Return the (X, Y) coordinate for the center point of the cell that contains the specified text.  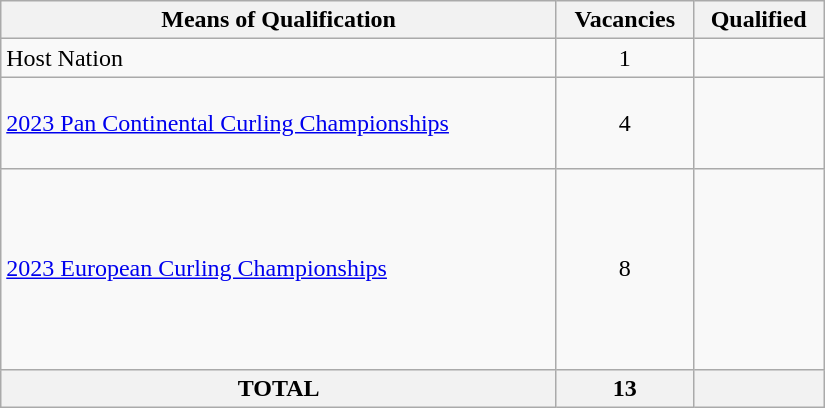
2023 Pan Continental Curling Championships (279, 123)
8 (624, 269)
2023 European Curling Championships (279, 269)
Host Nation (279, 58)
Qualified (758, 20)
Vacancies (624, 20)
Means of Qualification (279, 20)
TOTAL (279, 388)
13 (624, 388)
4 (624, 123)
1 (624, 58)
